For the text-containing cell, return its midpoint in (X, Y) coordinate format. 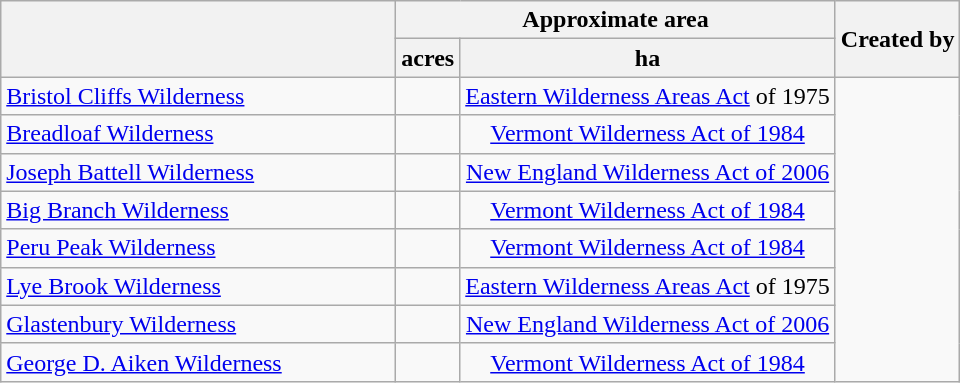
Created by (898, 39)
George D. Aiken Wilderness (198, 362)
acres (428, 58)
Lye Brook Wilderness (198, 286)
Joseph Battell Wilderness (198, 172)
Bristol Cliffs Wilderness (198, 96)
Breadloaf Wilderness (198, 134)
Peru Peak Wilderness (198, 248)
ha (648, 58)
Big Branch Wilderness (198, 210)
Glastenbury Wilderness (198, 324)
Approximate area (616, 20)
